Output the (x, y) coordinate of the center of the cell containing the given text.  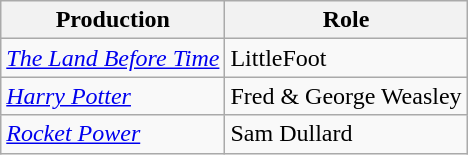
Harry Potter (113, 96)
Production (113, 20)
Sam Dullard (346, 134)
The Land Before Time (113, 58)
LittleFoot (346, 58)
Role (346, 20)
Rocket Power (113, 134)
Fred & George Weasley (346, 96)
